Provide the (x, y) coordinate of the cell's center where the given text is located.  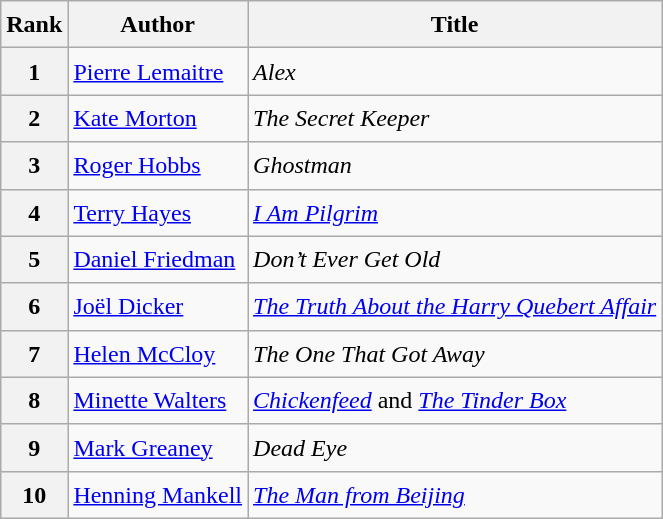
Ghostman (455, 166)
8 (34, 400)
Alex (455, 72)
The Man from Beijing (455, 494)
The Secret Keeper (455, 118)
1 (34, 72)
Pierre Lemaitre (158, 72)
Daniel Friedman (158, 260)
Dead Eye (455, 448)
3 (34, 166)
2 (34, 118)
Helen McCloy (158, 354)
Author (158, 24)
Rank (34, 24)
The One That Got Away (455, 354)
6 (34, 306)
Mark Greaney (158, 448)
Kate Morton (158, 118)
The Truth About the Harry Quebert Affair (455, 306)
Henning Mankell (158, 494)
Don’t Ever Get Old (455, 260)
Title (455, 24)
5 (34, 260)
Terry Hayes (158, 212)
10 (34, 494)
Chickenfeed and The Tinder Box (455, 400)
Joël Dicker (158, 306)
4 (34, 212)
I Am Pilgrim (455, 212)
7 (34, 354)
Minette Walters (158, 400)
9 (34, 448)
Roger Hobbs (158, 166)
